Find where the given text appears and provide that cell's center as [X, Y] coordinate. 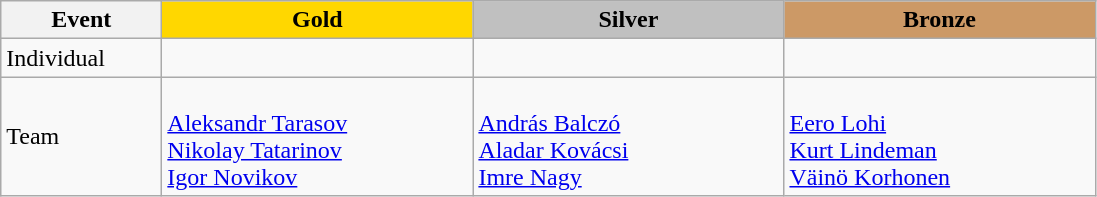
Event [82, 20]
Bronze [940, 20]
Gold [318, 20]
Aleksandr Tarasov Nikolay Tatarinov Igor Novikov [318, 136]
Individual [82, 58]
Eero Lohi Kurt Lindeman Väinö Korhonen [940, 136]
Team [82, 136]
Silver [628, 20]
András Balczó Aladar Kovácsi Imre Nagy [628, 136]
